For the text-containing cell, return its midpoint in [x, y] coordinate format. 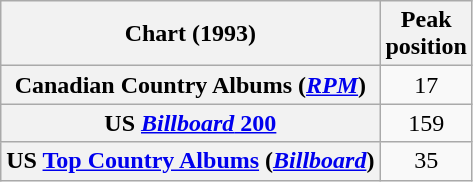
Canadian Country Albums (RPM) [190, 85]
US Top Country Albums (Billboard) [190, 161]
US Billboard 200 [190, 123]
Chart (1993) [190, 34]
159 [426, 123]
Peakposition [426, 34]
35 [426, 161]
17 [426, 85]
